Return [X, Y] of the center of cell containing provided text 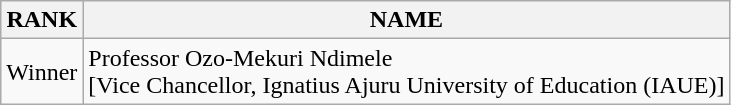
NAME [406, 20]
RANK [42, 20]
Professor Ozo-Mekuri Ndimele[Vice Chancellor, Ignatius Ajuru University of Education (IAUE)] [406, 72]
Winner [42, 72]
